Output the [X, Y] coordinate of the center of the cell containing the given text.  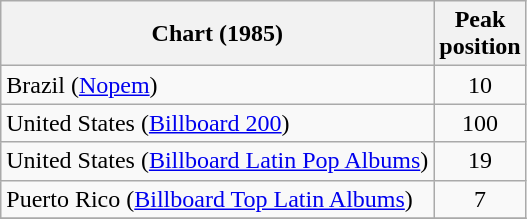
Chart (1985) [218, 34]
19 [480, 161]
10 [480, 85]
7 [480, 199]
United States (Billboard 200) [218, 123]
United States (Billboard Latin Pop Albums) [218, 161]
Brazil (Nopem) [218, 85]
100 [480, 123]
Peakposition [480, 34]
Puerto Rico (Billboard Top Latin Albums) [218, 199]
